Determine the (X, Y) coordinate at the center of the cell enclosing the given text.  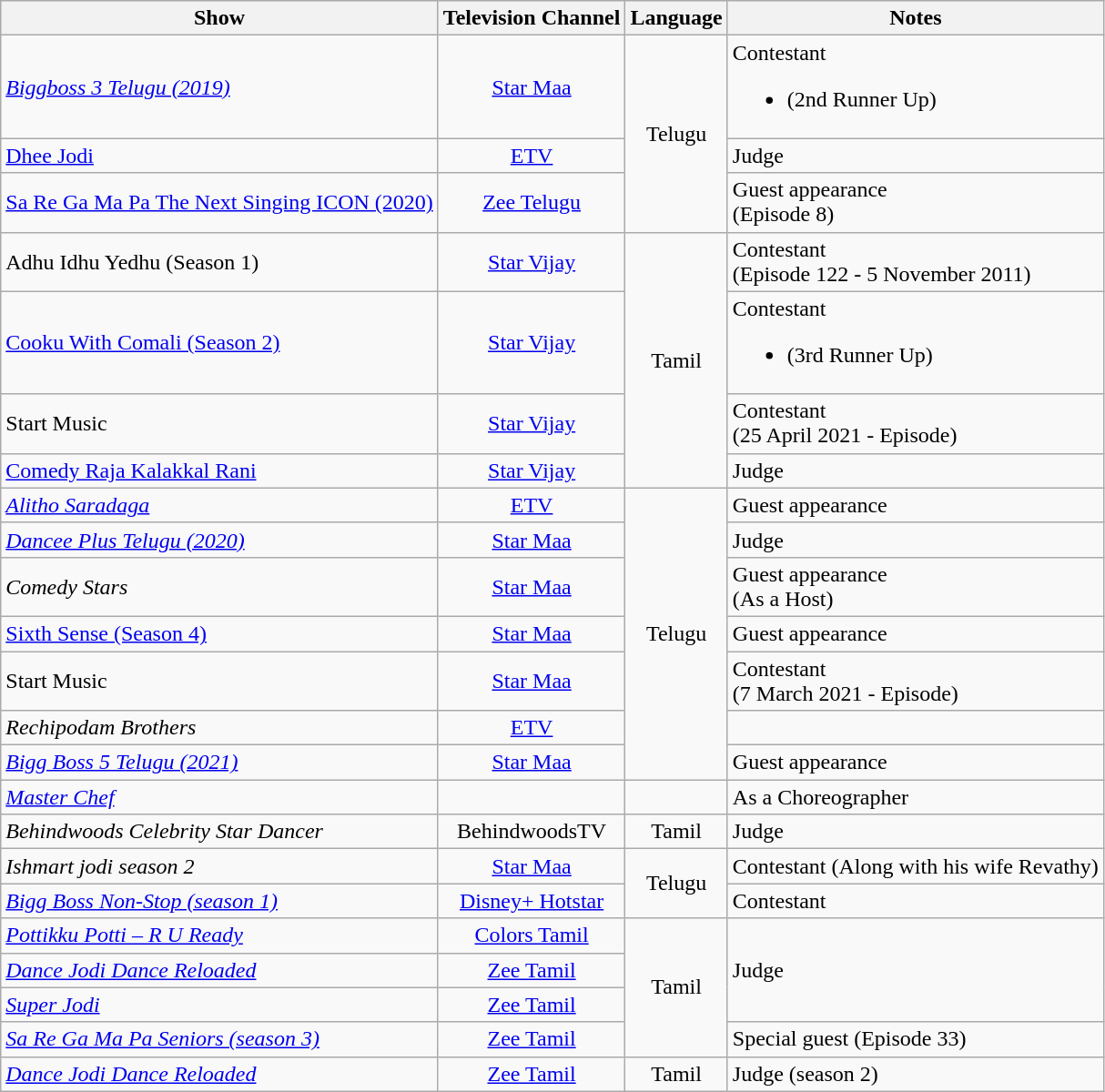
Comedy Stars (220, 586)
Super Jodi (220, 1005)
Contestant(7 March 2021 - Episode) (916, 681)
Notes (916, 18)
Sa Re Ga Ma Pa Seniors (season 3) (220, 1039)
Guest appearance(As a Host) (916, 586)
Behindwoods Celebrity Star Dancer (220, 832)
Comedy Raja Kalakkal Rani (220, 470)
Disney+ Hotstar (532, 901)
Special guest (Episode 33) (916, 1039)
Language (676, 18)
Contestant (Along with his wife Revathy) (916, 866)
Contestant(3rd Runner Up) (916, 342)
Sa Re Ga Ma Pa The Next Singing ICON (2020) (220, 202)
Ishmart jodi season 2 (220, 866)
Zee Telugu (532, 202)
Guest appearance(Episode 8) (916, 202)
Contestant (916, 901)
Adhu Idhu Yedhu (Season 1) (220, 262)
Rechipodam Brothers (220, 728)
Show (220, 18)
Bigg Boss 5 Telugu (2021) (220, 763)
Dhee Jodi (220, 156)
Colors Tamil (532, 935)
As a Choreographer (916, 797)
Dancee Plus Telugu (2020) (220, 540)
Sixth Sense (Season 4) (220, 633)
Judge (season 2) (916, 1074)
Contestant(2nd Runner Up) (916, 87)
Bigg Boss Non-Stop (season 1) (220, 901)
Television Channel (532, 18)
Contestant(Episode 122 - 5 November 2011) (916, 262)
BehindwoodsTV (532, 832)
Master Chef (220, 797)
Contestant(25 April 2021 - Episode) (916, 424)
Pottikku Potti – R U Ready (220, 935)
Alitho Saradaga (220, 505)
Biggboss 3 Telugu (2019) (220, 87)
Cooku With Comali (Season 2) (220, 342)
